Extract the (x, y) coordinate from the center of the cell holding the provided text.  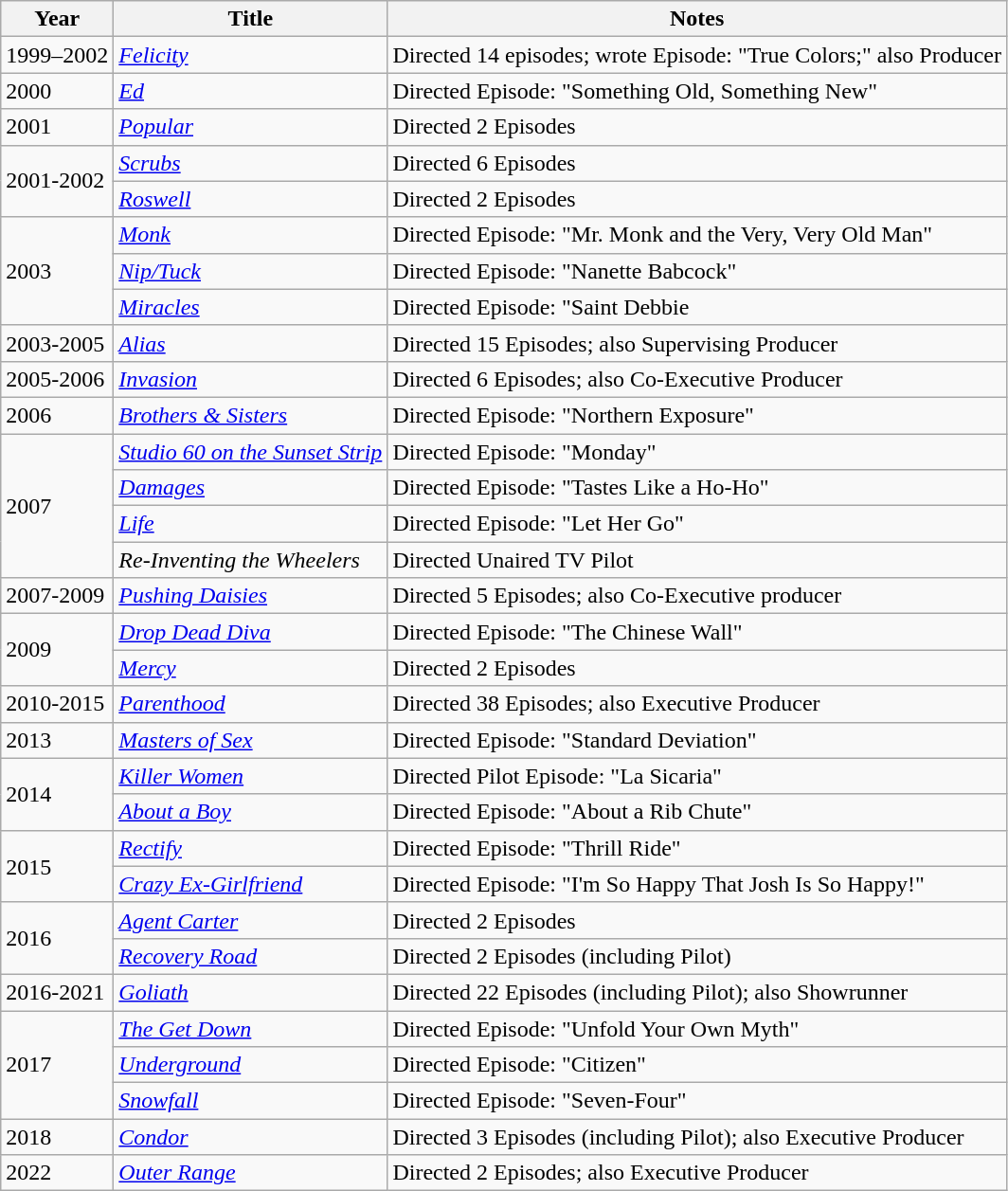
Damages (250, 488)
Year (57, 19)
Crazy Ex-Girlfriend (250, 884)
Mercy (250, 668)
2014 (57, 794)
Studio 60 on the Sunset Strip (250, 452)
2003 (57, 271)
1999–2002 (57, 55)
Directed Episode: "Let Her Go" (697, 524)
Directed 22 Episodes (including Pilot); also Showrunner (697, 992)
Monk (250, 235)
Agent Carter (250, 920)
Outer Range (250, 1173)
Directed 5 Episodes; also Co-Executive producer (697, 596)
Roswell (250, 199)
2017 (57, 1064)
Killer Women (250, 776)
Directed Episode: "Tastes Like a Ho-Ho" (697, 488)
Directed Episode: "Mr. Monk and the Very, Very Old Man" (697, 235)
2003-2005 (57, 343)
Directed 6 Episodes (697, 163)
Directed 2 Episodes (including Pilot) (697, 956)
Snowfall (250, 1101)
Directed Unaired TV Pilot (697, 560)
Directed Episode: "Northern Exposure" (697, 415)
Alias (250, 343)
Miracles (250, 307)
2016-2021 (57, 992)
Directed Episode: "The Chinese Wall" (697, 632)
2013 (57, 740)
Directed Episode: "Seven-Four" (697, 1101)
Directed Episode: "Something Old, Something New" (697, 91)
Pushing Daisies (250, 596)
2006 (57, 415)
2015 (57, 866)
Recovery Road (250, 956)
Invasion (250, 379)
Life (250, 524)
2009 (57, 650)
Directed Episode: "About a Rib Chute" (697, 812)
2010-2015 (57, 704)
Notes (697, 19)
Nip/Tuck (250, 271)
Directed Episode: "I'm So Happy That Josh Is So Happy!" (697, 884)
Underground (250, 1065)
Directed Pilot Episode: "La Sicaria" (697, 776)
Directed Episode: "Thrill Ride" (697, 848)
Popular (250, 127)
Directed Episode: "Unfold Your Own Myth" (697, 1028)
Parenthood (250, 704)
Rectify (250, 848)
2000 (57, 91)
2018 (57, 1137)
Directed Episode: "Standard Deviation" (697, 740)
Directed 3 Episodes (including Pilot); also Executive Producer (697, 1137)
2016 (57, 938)
2001-2002 (57, 181)
Title (250, 19)
Ed (250, 91)
Masters of Sex (250, 740)
Directed Episode: "Monday" (697, 452)
Brothers & Sisters (250, 415)
Directed Episode: "Saint Debbie (697, 307)
Re-Inventing the Wheelers (250, 560)
Directed Episode: "Citizen" (697, 1065)
2007-2009 (57, 596)
Felicity (250, 55)
About a Boy (250, 812)
Directed 38 Episodes; also Executive Producer (697, 704)
Directed 6 Episodes; also Co-Executive Producer (697, 379)
Directed 15 Episodes; also Supervising Producer (697, 343)
Directed 2 Episodes; also Executive Producer (697, 1173)
Drop Dead Diva (250, 632)
2001 (57, 127)
Condor (250, 1137)
Directed 14 episodes; wrote Episode: "True Colors;" also Producer (697, 55)
Directed Episode: "Nanette Babcock" (697, 271)
2005-2006 (57, 379)
Goliath (250, 992)
2007 (57, 506)
2022 (57, 1173)
Scrubs (250, 163)
The Get Down (250, 1028)
